Locate the cell with the specified text and output its [x, y] center coordinate. 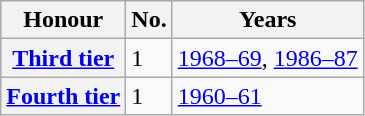
No. [149, 20]
Third tier [64, 58]
Years [268, 20]
Honour [64, 20]
1968–69, 1986–87 [268, 58]
1960–61 [268, 96]
Fourth tier [64, 96]
